Detect which cell encompasses the target text, then output its [x, y] center coordinate. 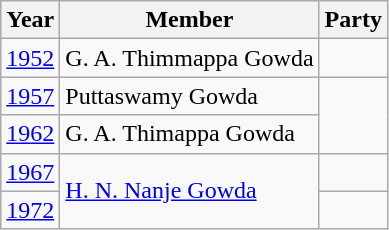
1952 [30, 58]
1967 [30, 172]
G. A. Thimappa Gowda [190, 134]
G. A. Thimmappa Gowda [190, 58]
Member [190, 20]
Puttaswamy Gowda [190, 96]
1972 [30, 210]
Year [30, 20]
Party [353, 20]
1962 [30, 134]
1957 [30, 96]
H. N. Nanje Gowda [190, 191]
